Identify which cell holds the provided text, then report its [x, y] central coordinate. 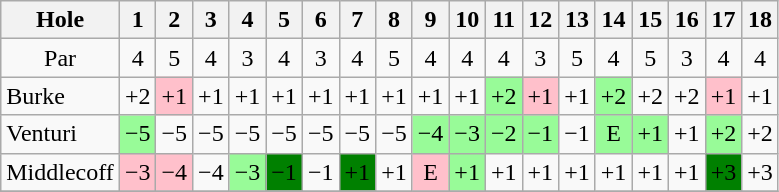
−2 [504, 134]
1 [138, 20]
12 [540, 20]
8 [394, 20]
2 [174, 20]
Middlecoff [60, 172]
6 [320, 20]
18 [760, 20]
Venturi [60, 134]
14 [614, 20]
7 [358, 20]
13 [578, 20]
9 [430, 20]
15 [650, 20]
11 [504, 20]
Burke [60, 96]
10 [468, 20]
16 [686, 20]
Hole [60, 20]
17 [724, 20]
Par [60, 58]
